Capture the cell that displays the provided text and extract its [x, y] central coordinate. 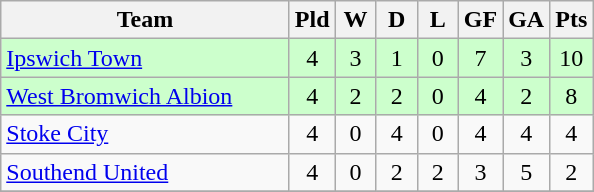
GA [526, 20]
Southend United [146, 172]
GF [480, 20]
Pts [572, 20]
W [356, 20]
8 [572, 96]
Stoke City [146, 134]
10 [572, 58]
Ipswich Town [146, 58]
5 [526, 172]
Team [146, 20]
1 [396, 58]
7 [480, 58]
West Bromwich Albion [146, 96]
L [438, 20]
D [396, 20]
Pld [312, 20]
